For the text-containing cell, return its midpoint in (X, Y) coordinate format. 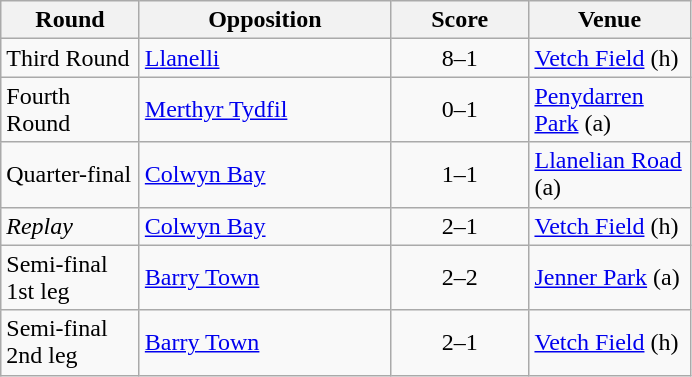
Llanelli (264, 58)
Replay (70, 226)
2–2 (460, 278)
Score (460, 20)
Venue (610, 20)
0–1 (460, 110)
Jenner Park (a) (610, 278)
8–1 (460, 58)
Quarter-final (70, 174)
Opposition (264, 20)
1–1 (460, 174)
Semi-final1st leg (70, 278)
Semi-final2nd leg (70, 342)
Merthyr Tydfil (264, 110)
Fourth Round (70, 110)
Round (70, 20)
Llanelian Road (a) (610, 174)
Penydarren Park (a) (610, 110)
Third Round (70, 58)
